Extract the (x, y) coordinate from the center of the cell holding the provided text.  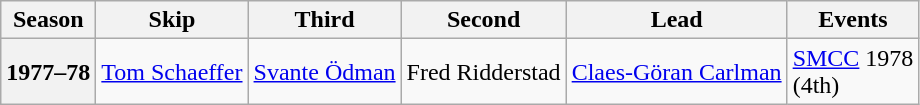
Lead (676, 20)
Svante Ödman (324, 72)
Events (853, 20)
Claes-Göran Carlman (676, 72)
Season (48, 20)
Tom Schaeffer (172, 72)
SMCC 1978 (4th) (853, 72)
Fred Ridderstad (484, 72)
1977–78 (48, 72)
Third (324, 20)
Second (484, 20)
Skip (172, 20)
